Output the (x, y) coordinate of the center of the cell containing the given text.  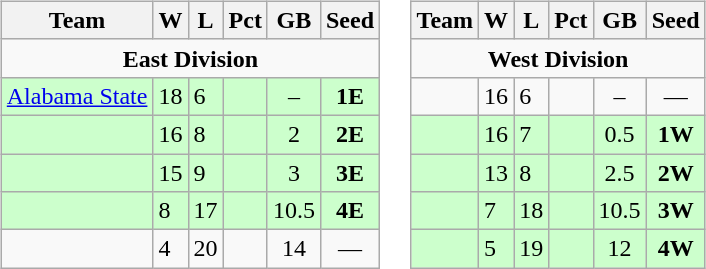
3E (350, 173)
15 (170, 173)
4 (170, 249)
20 (206, 249)
1W (676, 134)
13 (496, 173)
14 (294, 249)
5 (496, 249)
1E (350, 96)
9 (206, 173)
2W (676, 173)
Alabama State (77, 96)
2.5 (620, 173)
East Division (190, 58)
4W (676, 249)
3W (676, 211)
West Division (558, 58)
4E (350, 211)
3 (294, 173)
2 (294, 134)
0.5 (620, 134)
19 (532, 249)
17 (206, 211)
12 (620, 249)
2E (350, 134)
